Identify which cell holds the provided text, then report its (X, Y) central coordinate. 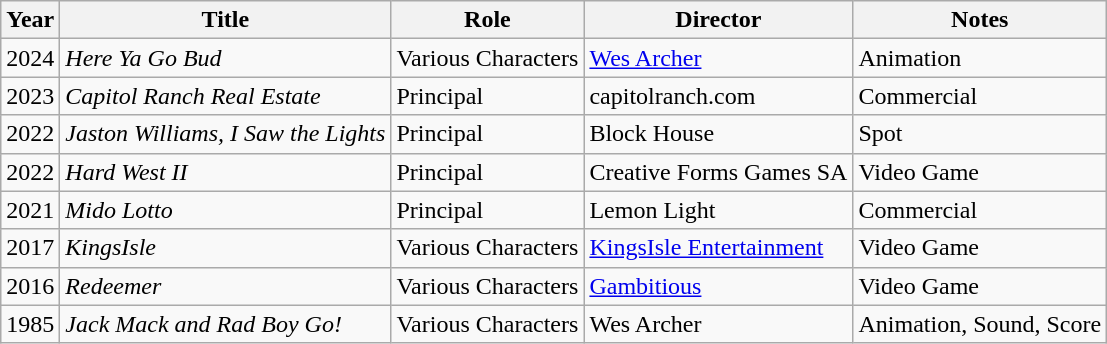
Creative Forms Games SA (718, 172)
Jack Mack and Rad Boy Go! (226, 324)
Capitol Ranch Real Estate (226, 96)
Hard West II (226, 172)
Animation, Sound, Score (980, 324)
Here Ya Go Bud (226, 58)
Mido Lotto (226, 210)
2021 (30, 210)
1985 (30, 324)
Animation (980, 58)
2017 (30, 248)
Year (30, 20)
Title (226, 20)
2024 (30, 58)
Role (488, 20)
KingsIsle (226, 248)
Jaston Williams, I Saw the Lights (226, 134)
Lemon Light (718, 210)
Gambitious (718, 286)
2016 (30, 286)
Redeemer (226, 286)
Director (718, 20)
2023 (30, 96)
Notes (980, 20)
KingsIsle Entertainment (718, 248)
Block House (718, 134)
Spot (980, 134)
capitolranch.com (718, 96)
